Return the (x, y) coordinate for the center point of the cell that contains the specified text.  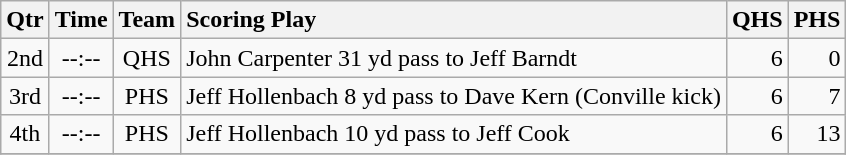
2nd (25, 58)
3rd (25, 96)
13 (817, 134)
Scoring Play (454, 20)
4th (25, 134)
John Carpenter 31 yd pass to Jeff Barndt (454, 58)
Jeff Hollenbach 8 yd pass to Dave Kern (Conville kick) (454, 96)
Jeff Hollenbach 10 yd pass to Jeff Cook (454, 134)
Team (147, 20)
Qtr (25, 20)
0 (817, 58)
7 (817, 96)
Time (81, 20)
